Detect which cell encompasses the target text, then output its [X, Y] center coordinate. 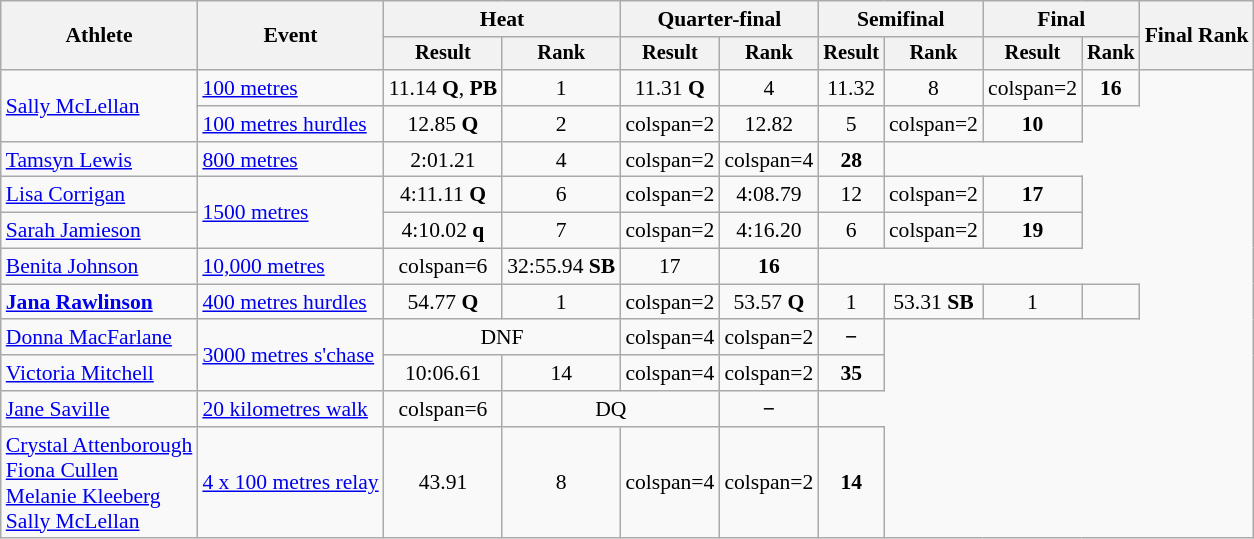
Final Rank [1197, 36]
Crystal AttenboroughFiona CullenMelanie KleebergSally McLellan [100, 483]
7 [561, 231]
Event [290, 36]
800 metres [290, 160]
Lisa Corrigan [100, 195]
12 [851, 195]
Jana Rawlinson [100, 302]
3000 metres s'chase [290, 356]
11.32 [851, 88]
Athlete [100, 36]
Semifinal [900, 19]
2:01.21 [443, 160]
Final [1062, 19]
Victoria Mitchell [100, 373]
4 x 100 metres relay [290, 483]
54.77 Q [443, 302]
2 [561, 124]
20 kilometres walk [290, 409]
4:10.02 q [443, 231]
4:08.79 [768, 195]
5 [851, 124]
Donna MacFarlane [100, 338]
10:06.61 [443, 373]
53.31 SB [934, 302]
19 [1032, 231]
DNF [502, 338]
Benita Johnson [100, 267]
1500 metres [290, 212]
Sarah Jamieson [100, 231]
12.82 [768, 124]
Quarter-final [719, 19]
100 metres hurdles [290, 124]
400 metres hurdles [290, 302]
DQ [610, 409]
4:11.11 Q [443, 195]
100 metres [290, 88]
10 [1032, 124]
43.91 [443, 483]
53.57 Q [768, 302]
35 [851, 373]
Tamsyn Lewis [100, 160]
Jane Saville [100, 409]
Sally McLellan [100, 106]
28 [851, 160]
12.85 Q [443, 124]
Heat [502, 19]
11.31 Q [670, 88]
10,000 metres [290, 267]
11.14 Q, PB [443, 88]
4:16.20 [768, 231]
32:55.94 SB [561, 267]
